Find where the given text appears and provide that cell's center as (x, y) coordinate. 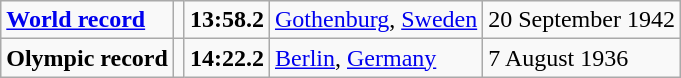
13:58.2 (226, 20)
7 August 1936 (582, 58)
Berlin, Germany (376, 58)
14:22.2 (226, 58)
Gothenburg, Sweden (376, 20)
Olympic record (88, 58)
World record (88, 20)
20 September 1942 (582, 20)
